Return the [x, y] coordinate for the center point of the cell that contains the specified text.  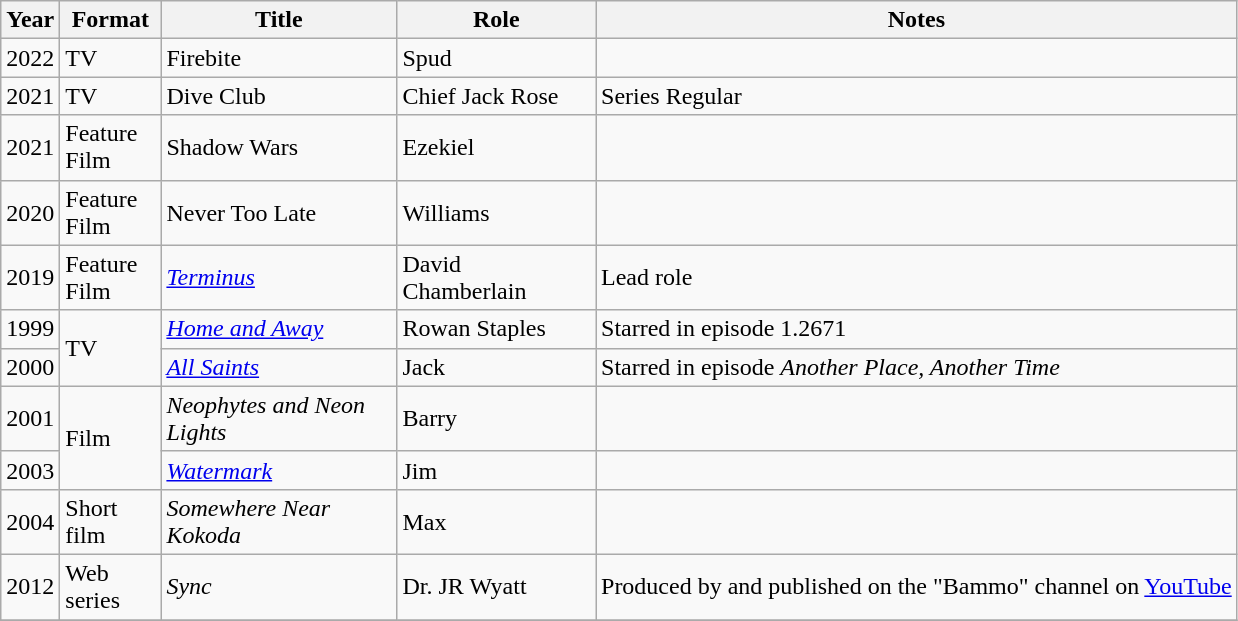
Dive Club [279, 96]
Lead role [917, 278]
Film [110, 438]
Chief Jack Rose [496, 96]
Year [30, 20]
2000 [30, 367]
2020 [30, 212]
Spud [496, 58]
Web series [110, 586]
Role [496, 20]
Title [279, 20]
2004 [30, 522]
Starred in episode Another Place, Another Time [917, 367]
Barry [496, 418]
2001 [30, 418]
Sync [279, 586]
Rowan Staples [496, 329]
Ezekiel [496, 148]
2022 [30, 58]
All Saints [279, 367]
Produced by and published on the "Bammo" channel on YouTube [917, 586]
Format [110, 20]
Notes [917, 20]
Williams [496, 212]
Never Too Late [279, 212]
Jim [496, 470]
Dr. JR Wyatt [496, 586]
Firebite [279, 58]
Max [496, 522]
David Chamberlain [496, 278]
Jack [496, 367]
Terminus [279, 278]
1999 [30, 329]
Starred in episode 1.2671 [917, 329]
Short film [110, 522]
Home and Away [279, 329]
Watermark [279, 470]
Series Regular [917, 96]
2019 [30, 278]
Neophytes and Neon Lights [279, 418]
Shadow Wars [279, 148]
2003 [30, 470]
2012 [30, 586]
Somewhere Near Kokoda [279, 522]
